For the text-containing cell, return its midpoint in [X, Y] coordinate format. 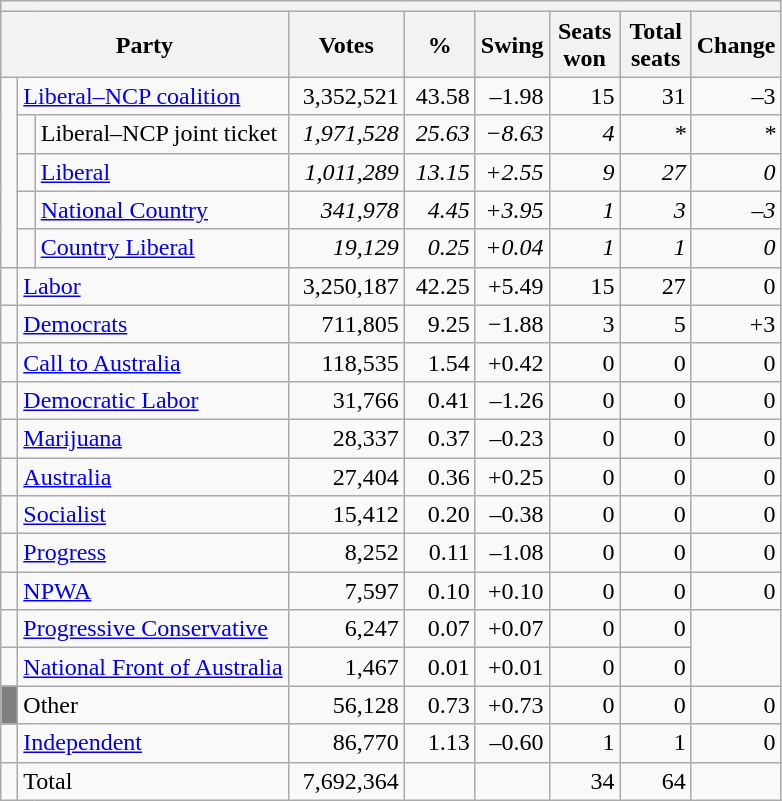
Progress [153, 553]
1,971,528 [346, 134]
Seats won [584, 44]
+2.55 [512, 172]
+0.01 [512, 667]
1.54 [440, 362]
–1.98 [512, 96]
3,250,187 [346, 286]
Labor [153, 286]
9 [584, 172]
Change [736, 44]
1,467 [346, 667]
–0.23 [512, 438]
25.63 [440, 134]
0.25 [440, 248]
0.20 [440, 515]
13.15 [440, 172]
+0.25 [512, 477]
86,770 [346, 743]
118,535 [346, 362]
+0.07 [512, 629]
1,011,289 [346, 172]
NPWA [153, 591]
43.58 [440, 96]
+0.04 [512, 248]
Socialist [153, 515]
0.73 [440, 705]
4.45 [440, 210]
42.25 [440, 286]
7,692,364 [346, 781]
+5.49 [512, 286]
−8.63 [512, 134]
19,129 [346, 248]
Marijuana [153, 438]
Liberal–NCP joint ticket [162, 134]
8,252 [346, 553]
6,247 [346, 629]
+0.42 [512, 362]
Australia [153, 477]
+3 [736, 324]
–0.38 [512, 515]
0.10 [440, 591]
4 [584, 134]
31,766 [346, 400]
Total [153, 781]
56,128 [346, 705]
Liberal–NCP coalition [153, 96]
0.37 [440, 438]
1.13 [440, 743]
28,337 [346, 438]
Independent [153, 743]
3,352,521 [346, 96]
–1.26 [512, 400]
0.36 [440, 477]
0.11 [440, 553]
64 [656, 781]
341,978 [346, 210]
Total seats [656, 44]
Call to Australia [153, 362]
Country Liberal [162, 248]
27,404 [346, 477]
National Country [162, 210]
Democrats [153, 324]
–1.08 [512, 553]
9.25 [440, 324]
34 [584, 781]
Liberal [162, 172]
National Front of Australia [153, 667]
+0.10 [512, 591]
5 [656, 324]
Votes [346, 44]
0.01 [440, 667]
0.41 [440, 400]
711,805 [346, 324]
Swing [512, 44]
−1.88 [512, 324]
31 [656, 96]
Democratic Labor [153, 400]
Progressive Conservative [153, 629]
0.07 [440, 629]
+0.73 [512, 705]
7,597 [346, 591]
Party [144, 44]
–0.60 [512, 743]
% [440, 44]
Other [153, 705]
+3.95 [512, 210]
15,412 [346, 515]
